For the text-containing cell, return its midpoint in [x, y] coordinate format. 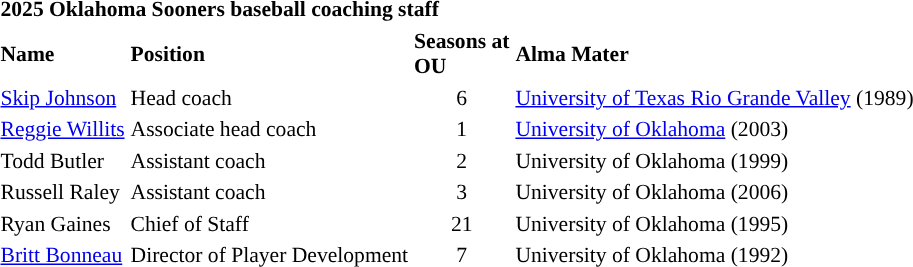
21 [462, 224]
Position [270, 53]
Seasons atOU [462, 53]
3 [462, 192]
Associate head coach [270, 129]
2 [462, 160]
1 [462, 129]
6 [462, 98]
Head coach [270, 98]
Chief of Staff [270, 224]
